Locate the cell with the specified text and output its (x, y) center coordinate. 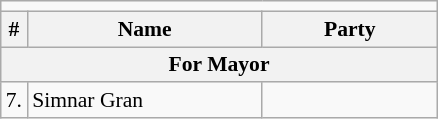
Simnar Gran (144, 101)
# (14, 29)
Name (144, 29)
Party (350, 29)
7. (14, 101)
For Mayor (220, 65)
